From the cell containing the given text, extract its center point as (X, Y) coordinate. 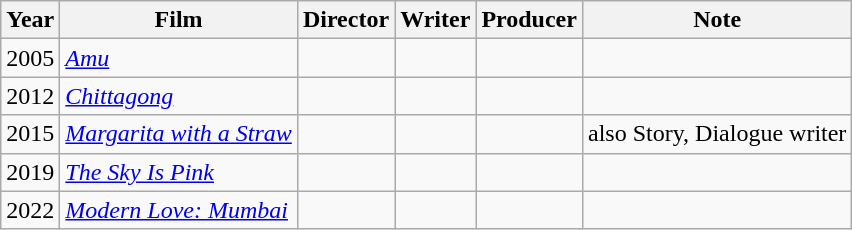
Note (716, 20)
Amu (179, 58)
Chittagong (179, 96)
Film (179, 20)
Margarita with a Straw (179, 134)
Producer (530, 20)
Modern Love: Mumbai (179, 210)
2012 (30, 96)
Director (346, 20)
Year (30, 20)
also Story, Dialogue writer (716, 134)
2005 (30, 58)
2015 (30, 134)
The Sky Is Pink (179, 172)
Writer (436, 20)
2019 (30, 172)
2022 (30, 210)
